Find where the given text appears and provide that cell's center as [x, y] coordinate. 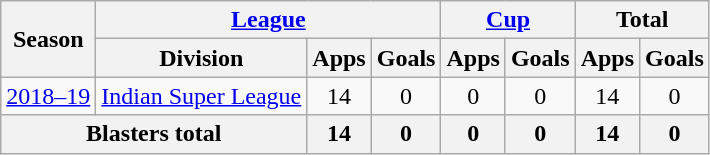
Indian Super League [202, 96]
League [268, 20]
Season [48, 39]
2018–19 [48, 96]
Division [202, 58]
Total [642, 20]
Blasters total [154, 134]
Cup [508, 20]
